Locate the cell with the specified text and output its (X, Y) center coordinate. 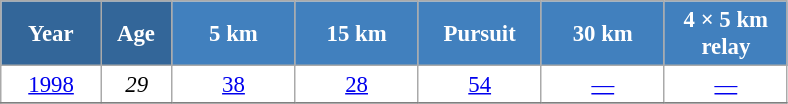
Pursuit (480, 34)
5 km (234, 34)
1998 (52, 85)
Year (52, 34)
29 (136, 85)
30 km (602, 34)
15 km (356, 34)
38 (234, 85)
4 × 5 km relay (726, 34)
Age (136, 34)
28 (356, 85)
54 (480, 85)
